For the text-containing cell, return its midpoint in [X, Y] coordinate format. 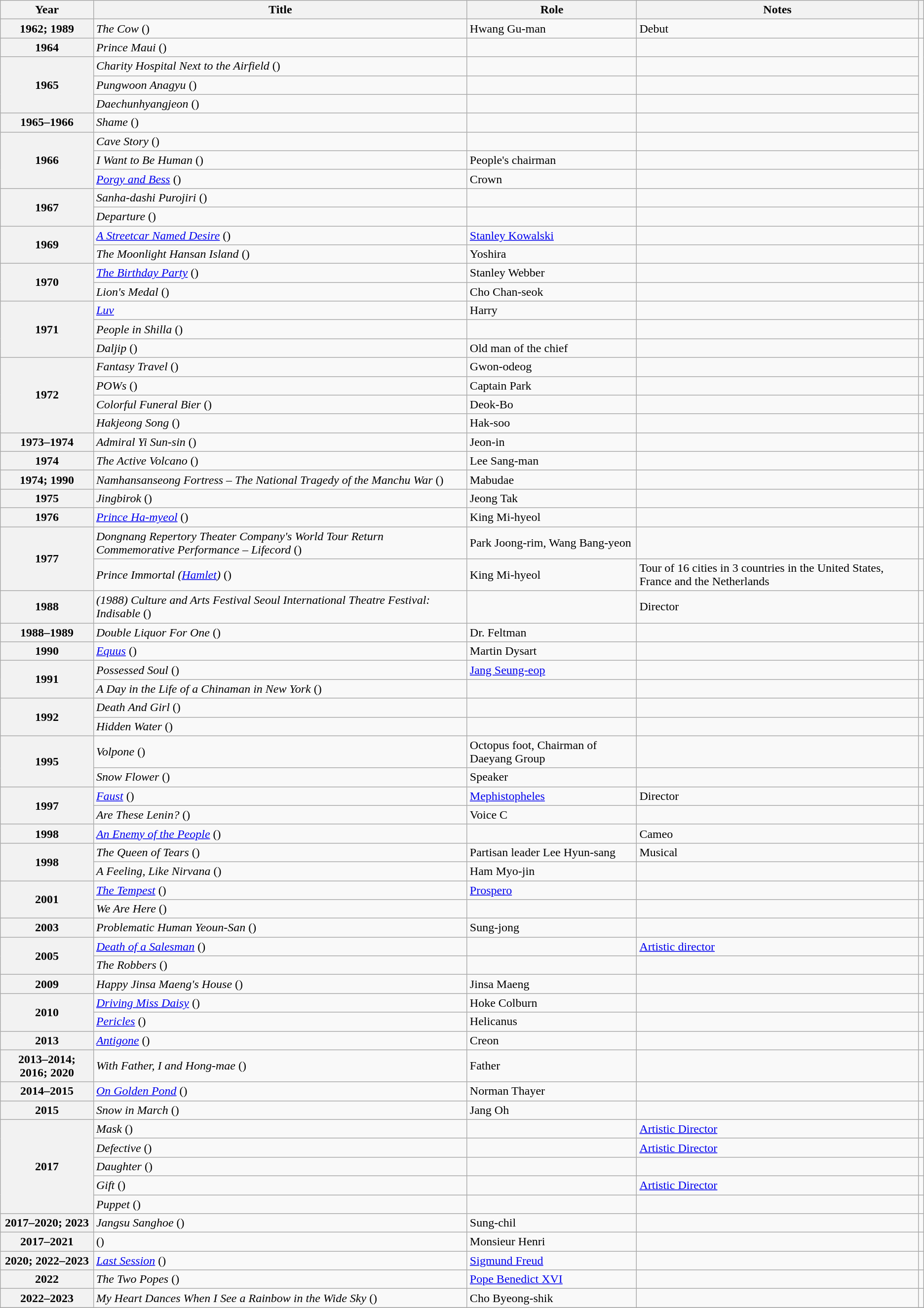
A Feeling, Like Nirvana () [280, 871]
Pericles () [280, 1022]
() [280, 1242]
Prospero [552, 890]
1976 [47, 517]
Fantasy Travel () [280, 367]
I Want to Be Human () [280, 160]
1995 [47, 761]
Sanha-dashi Purojiri () [280, 198]
People's chairman [552, 160]
With Father, I and Hong-mae () [280, 1066]
Namhansanseong Fortress – The National Tragedy of the Manchu War () [280, 479]
Sung-jong [552, 928]
On Golden Pond () [280, 1091]
Defective () [280, 1148]
2009 [47, 984]
Creon [552, 1040]
Dongnang Repertory Theater Company's World Tour Return Commemorative Performance – Lifecord () [280, 542]
Driving Miss Daisy () [280, 1003]
1971 [47, 329]
Speaker [552, 777]
Monsieur Henri [552, 1242]
1977 [47, 558]
Artistic director [777, 947]
The Birthday Party () [280, 273]
Departure () [280, 216]
Gwon-odeog [552, 367]
Deok-Bo [552, 404]
1997 [47, 805]
Antigone () [280, 1040]
Old man of the chief [552, 348]
2017 [47, 1166]
Snow Flower () [280, 777]
Prince Immortal (Hamlet) () [280, 575]
The Two Popes () [280, 1279]
1965–1966 [47, 122]
Sung-chil [552, 1223]
Dr. Feltman [552, 633]
Admiral Yi Sun-sin () [280, 442]
Jingbirok () [280, 498]
Last Session () [280, 1261]
2013–2014; 2016; 2020 [47, 1066]
Faust () [280, 796]
Shame () [280, 122]
Stanley Webber [552, 273]
Partisan leader Lee Hyun-sang [552, 852]
2010 [47, 1012]
Charity Hospital Next to the Airfield () [280, 66]
Pungwoon Anagyu () [280, 85]
1969 [47, 245]
2015 [47, 1110]
Prince Maui () [280, 47]
Jangsu Sanghoe () [280, 1223]
Puppet () [280, 1204]
Gift () [280, 1185]
Harry [552, 311]
Year [47, 10]
1965 [47, 85]
Are These Lenin? () [280, 815]
Captain Park [552, 386]
Hakjeong Song () [280, 423]
Octopus foot, Chairman of Daeyang Group [552, 752]
Notes [777, 10]
The Moonlight Hansan Island () [280, 254]
The Robbers () [280, 965]
Yoshira [552, 254]
Daljip () [280, 348]
My Heart Dances When I See a Rainbow in the Wide Sky () [280, 1298]
Porgy and Bess () [280, 179]
1962; 1989 [47, 29]
Hidden Water () [280, 726]
Prince Ha-myeol () [280, 517]
2017–2021 [47, 1242]
Snow in March () [280, 1110]
1975 [47, 498]
Daughter () [280, 1166]
A Streetcar Named Desire () [280, 236]
Equus () [280, 651]
Hak-soo [552, 423]
Cho Chan-seok [552, 292]
The Active Volcano () [280, 461]
The Tempest () [280, 890]
A Day in the Life of a Chinaman in New York () [280, 689]
Musical [777, 852]
Cameo [777, 833]
1988 [47, 607]
Cho Byeong-shik [552, 1298]
People in Shilla () [280, 329]
Father [552, 1066]
1991 [47, 679]
2005 [47, 956]
Pope Benedict XVI [552, 1279]
An Enemy of the People () [280, 833]
Debut [777, 29]
2013 [47, 1040]
Problematic Human Yeoun-San () [280, 928]
Norman Thayer [552, 1091]
Happy Jinsa Maeng's House () [280, 984]
1970 [47, 282]
The Queen of Tears () [280, 852]
Jeon-in [552, 442]
We Are Here () [280, 909]
POWs () [280, 386]
Mabudae [552, 479]
Luv [280, 311]
1990 [47, 651]
Lee Sang-man [552, 461]
Hoke Colburn [552, 1003]
2003 [47, 928]
(1988) Culture and Arts Festival Seoul International Theatre Festival: Indisable () [280, 607]
Jeong Tak [552, 498]
Sigmund Freud [552, 1261]
Hwang Gu-man [552, 29]
Colorful Funeral Bier () [280, 404]
1992 [47, 717]
2020; 2022–2023 [47, 1261]
1972 [47, 395]
Jang Seung-eop [552, 670]
Martin Dysart [552, 651]
1974; 1990 [47, 479]
Mask () [280, 1129]
1966 [47, 160]
Stanley Kowalski [552, 236]
Jang Oh [552, 1110]
2022–2023 [47, 1298]
1988–1989 [47, 633]
Ham Myo-jin [552, 871]
Daechunhyangjeon () [280, 104]
2022 [47, 1279]
Tour of 16 cities in 3 countries in the United States, France and the Netherlands [777, 575]
2017–2020; 2023 [47, 1223]
Mephistopheles [552, 796]
Lion's Medal () [280, 292]
1967 [47, 207]
2014–2015 [47, 1091]
Voice C [552, 815]
Possessed Soul () [280, 670]
Jinsa Maeng [552, 984]
1964 [47, 47]
Title [280, 10]
Role [552, 10]
Helicanus [552, 1022]
Death And Girl () [280, 708]
The Cow () [280, 29]
1974 [47, 461]
Cave Story () [280, 141]
Park Joong-rim, Wang Bang-yeon [552, 542]
1973–1974 [47, 442]
Double Liquor For One () [280, 633]
Death of a Salesman () [280, 947]
Crown [552, 179]
Volpone () [280, 752]
2001 [47, 900]
